For the text-containing cell, return its midpoint in (X, Y) coordinate format. 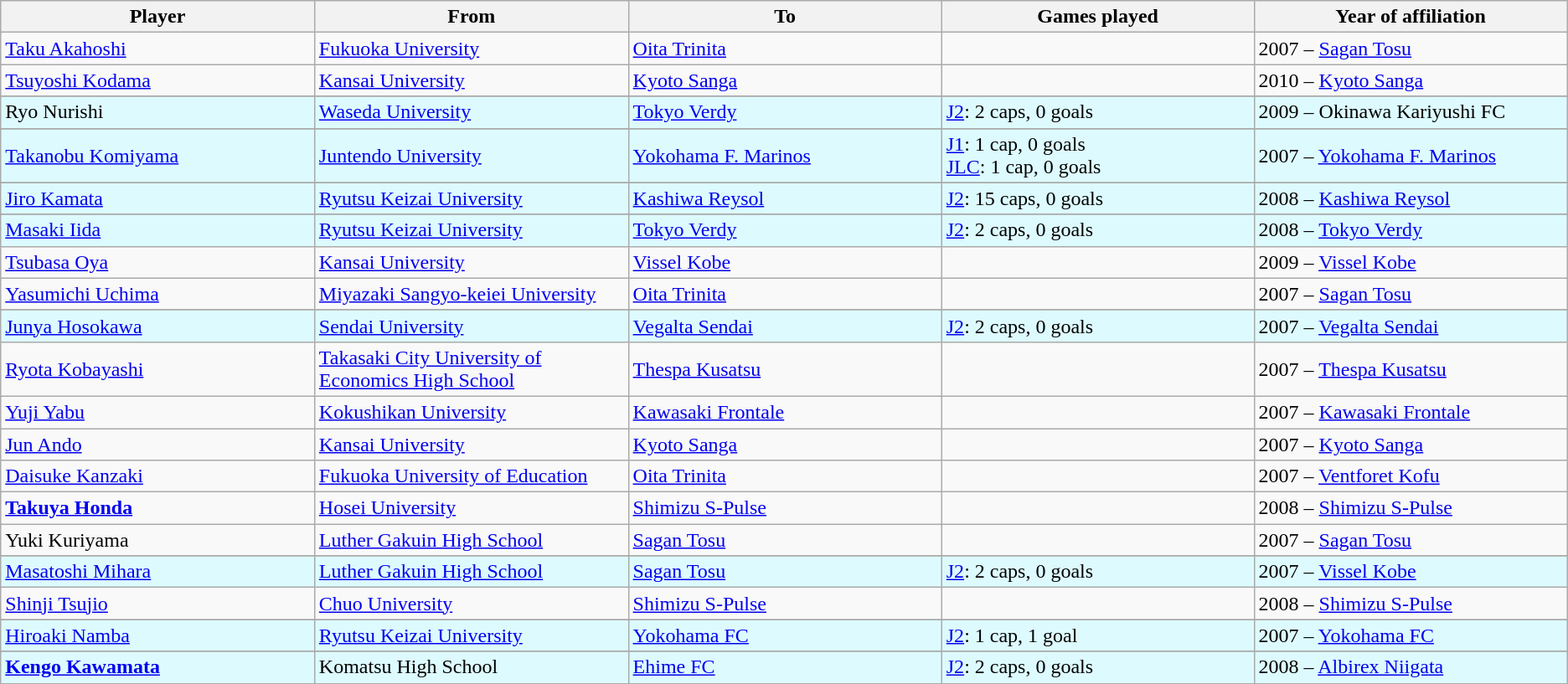
Yokohama FC (785, 635)
J2: 1 cap, 1 goal (1097, 635)
Jiro Kamata (157, 198)
J1: 1 cap, 0 goals JLC: 1 cap, 0 goals (1097, 156)
2007 – Kawasaki Frontale (1411, 412)
2008 – Albirex Niigata (1411, 667)
Chuo University (471, 604)
Year of affiliation (1411, 17)
Junya Hosokawa (157, 326)
2007 – Thespa Kusatsu (1411, 368)
Daisuke Kanzaki (157, 476)
Kawasaki Frontale (785, 412)
Taku Akahoshi (157, 49)
Kashiwa Reysol (785, 198)
2007 – Kyoto Sanga (1411, 445)
Fukuoka University of Education (471, 476)
2007 – Yokohama F. Marinos (1411, 156)
Yokohama F. Marinos (785, 156)
Takuya Honda (157, 508)
Ryota Kobayashi (157, 368)
Yasumichi Uchima (157, 294)
Juntendo University (471, 156)
2007 – Ventforet Kofu (1411, 476)
2010 – Kyoto Sanga (1411, 80)
Vissel Kobe (785, 262)
Hiroaki Namba (157, 635)
To (785, 17)
J2: 15 caps, 0 goals (1097, 198)
Kengo Kawamata (157, 667)
Tsuyoshi Kodama (157, 80)
2007 – Vegalta Sendai (1411, 326)
Ehime FC (785, 667)
Waseda University (471, 112)
Player (157, 17)
Tsubasa Oya (157, 262)
Yuji Yabu (157, 412)
Komatsu High School (471, 667)
Thespa Kusatsu (785, 368)
Games played (1097, 17)
Jun Ando (157, 445)
Ryo Nurishi (157, 112)
2007 – Yokohama FC (1411, 635)
From (471, 17)
Masaki Iida (157, 230)
Yuki Kuriyama (157, 540)
Vegalta Sendai (785, 326)
2008 – Kashiwa Reysol (1411, 198)
Masatoshi Mihara (157, 572)
Shinji Tsujio (157, 604)
Sendai University (471, 326)
Takanobu Komiyama (157, 156)
Miyazaki Sangyo-keiei University (471, 294)
2008 – Tokyo Verdy (1411, 230)
2007 – Vissel Kobe (1411, 572)
Takasaki City University of Economics High School (471, 368)
Hosei University (471, 508)
Kokushikan University (471, 412)
Fukuoka University (471, 49)
2009 – Okinawa Kariyushi FC (1411, 112)
2009 – Vissel Kobe (1411, 262)
